Scan for the cell matching the given text and deliver its (x, y) coordinate at center. 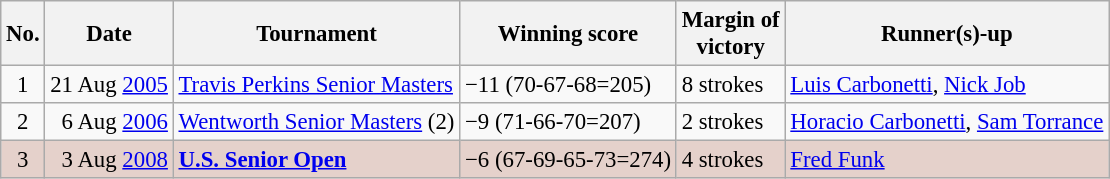
Winning score (568, 34)
6 Aug 2006 (109, 122)
Runner(s)-up (947, 34)
Fred Funk (947, 160)
21 Aug 2005 (109, 85)
4 strokes (730, 160)
No. (23, 34)
1 (23, 85)
2 strokes (730, 122)
−11 (70-67-68=205) (568, 85)
Wentworth Senior Masters (2) (316, 122)
U.S. Senior Open (316, 160)
Travis Perkins Senior Masters (316, 85)
−9 (71-66-70=207) (568, 122)
2 (23, 122)
8 strokes (730, 85)
−6 (67-69-65-73=274) (568, 160)
Horacio Carbonetti, Sam Torrance (947, 122)
3 Aug 2008 (109, 160)
Tournament (316, 34)
Luis Carbonetti, Nick Job (947, 85)
Date (109, 34)
3 (23, 160)
Margin ofvictory (730, 34)
